Scan for the cell matching the given text and deliver its (x, y) coordinate at center. 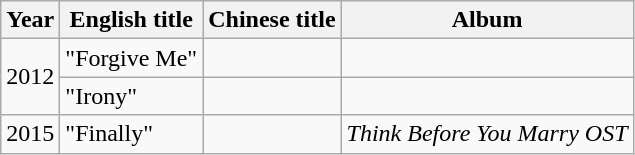
2012 (30, 77)
Album (487, 20)
"Forgive Me" (132, 58)
English title (132, 20)
Chinese title (272, 20)
Think Before You Marry OST (487, 134)
2015 (30, 134)
"Finally" (132, 134)
Year (30, 20)
"Irony" (132, 96)
